Find where the given text appears and provide that cell's center as [X, Y] coordinate. 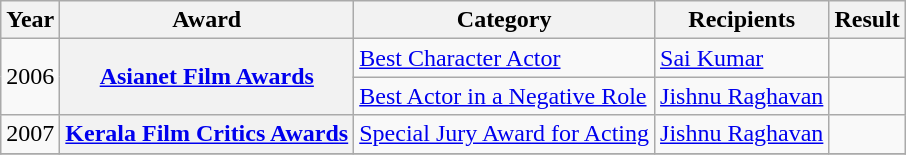
Sai Kumar [742, 58]
Best Character Actor [504, 58]
Asianet Film Awards [207, 77]
Recipients [742, 20]
Kerala Film Critics Awards [207, 134]
Year [30, 20]
Category [504, 20]
2007 [30, 134]
Special Jury Award for Acting [504, 134]
Award [207, 20]
Best Actor in a Negative Role [504, 96]
Result [867, 20]
2006 [30, 77]
